Output the (X, Y) coordinate of the center of the cell containing the given text.  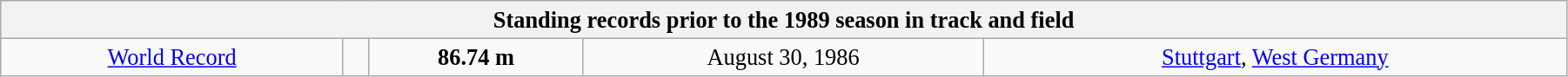
August 30, 1986 (783, 57)
World Record (172, 57)
Stuttgart, West Germany (1275, 57)
Standing records prior to the 1989 season in track and field (784, 19)
86.74 m (476, 57)
